For the text-containing cell, return its midpoint in [X, Y] coordinate format. 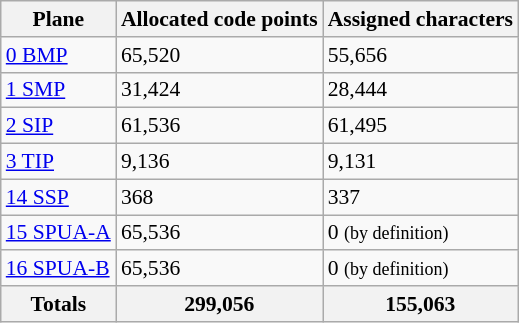
337 [420, 197]
28,444 [420, 90]
368 [220, 197]
16 SPUA-B [58, 269]
9,131 [420, 162]
65,520 [220, 55]
9,136 [220, 162]
Plane [58, 19]
155,063 [420, 304]
15 SPUA-A [58, 233]
2 SIP [58, 126]
61,536 [220, 126]
61,495 [420, 126]
Allocated code points [220, 19]
0 BMP [58, 55]
299,056 [220, 304]
1 SMP [58, 90]
3 TIP [58, 162]
Assigned characters [420, 19]
55,656 [420, 55]
14 SSP [58, 197]
Totals [58, 304]
31,424 [220, 90]
